Locate the cell with the specified text and output its [X, Y] center coordinate. 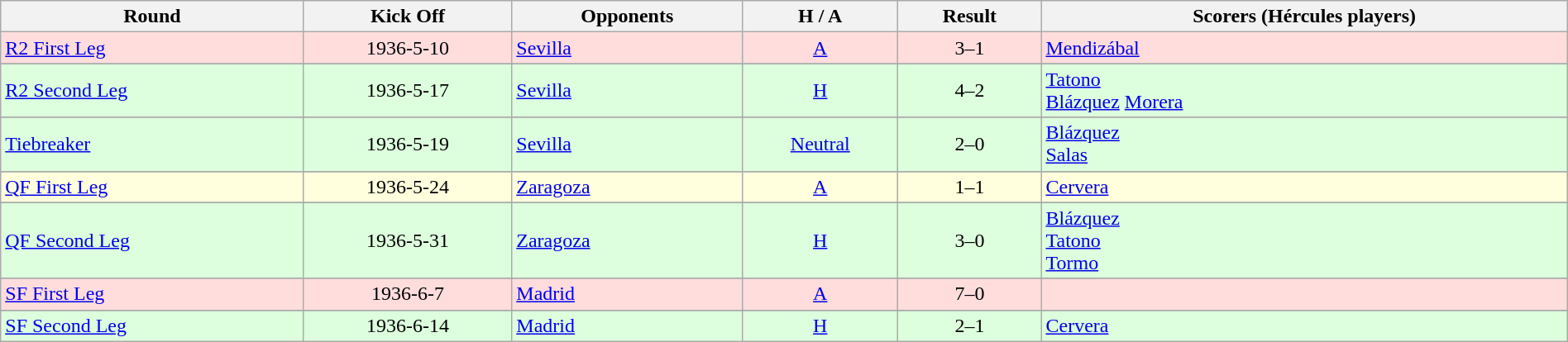
Blázquez Salas [1304, 144]
R2 Second Leg [152, 91]
H / A [820, 17]
1936-6-14 [408, 325]
Tatono Blázquez Morera [1304, 91]
1936-5-31 [408, 240]
4–2 [969, 91]
Scorers (Hércules players) [1304, 17]
3–1 [969, 48]
Kick Off [408, 17]
QF First Leg [152, 187]
Neutral [820, 144]
1936-5-10 [408, 48]
Opponents [627, 17]
2–1 [969, 325]
7–0 [969, 294]
R2 First Leg [152, 48]
1936-6-7 [408, 294]
1936-5-24 [408, 187]
1936-5-19 [408, 144]
Tiebreaker [152, 144]
SF First Leg [152, 294]
SF Second Leg [152, 325]
Result [969, 17]
2–0 [969, 144]
Mendizábal [1304, 48]
Round [152, 17]
3–0 [969, 240]
1936-5-17 [408, 91]
QF Second Leg [152, 240]
Blázquez Tatono Tormo [1304, 240]
1–1 [969, 187]
